Pinpoint the cell where the given text exists, returning its [X, Y] midpoint coordinate. 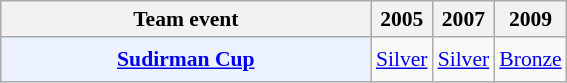
2009 [530, 19]
2005 [402, 19]
Team event [186, 19]
Sudirman Cup [186, 60]
Bronze [530, 60]
2007 [464, 19]
